Locate the cell with the specified text and output its (X, Y) center coordinate. 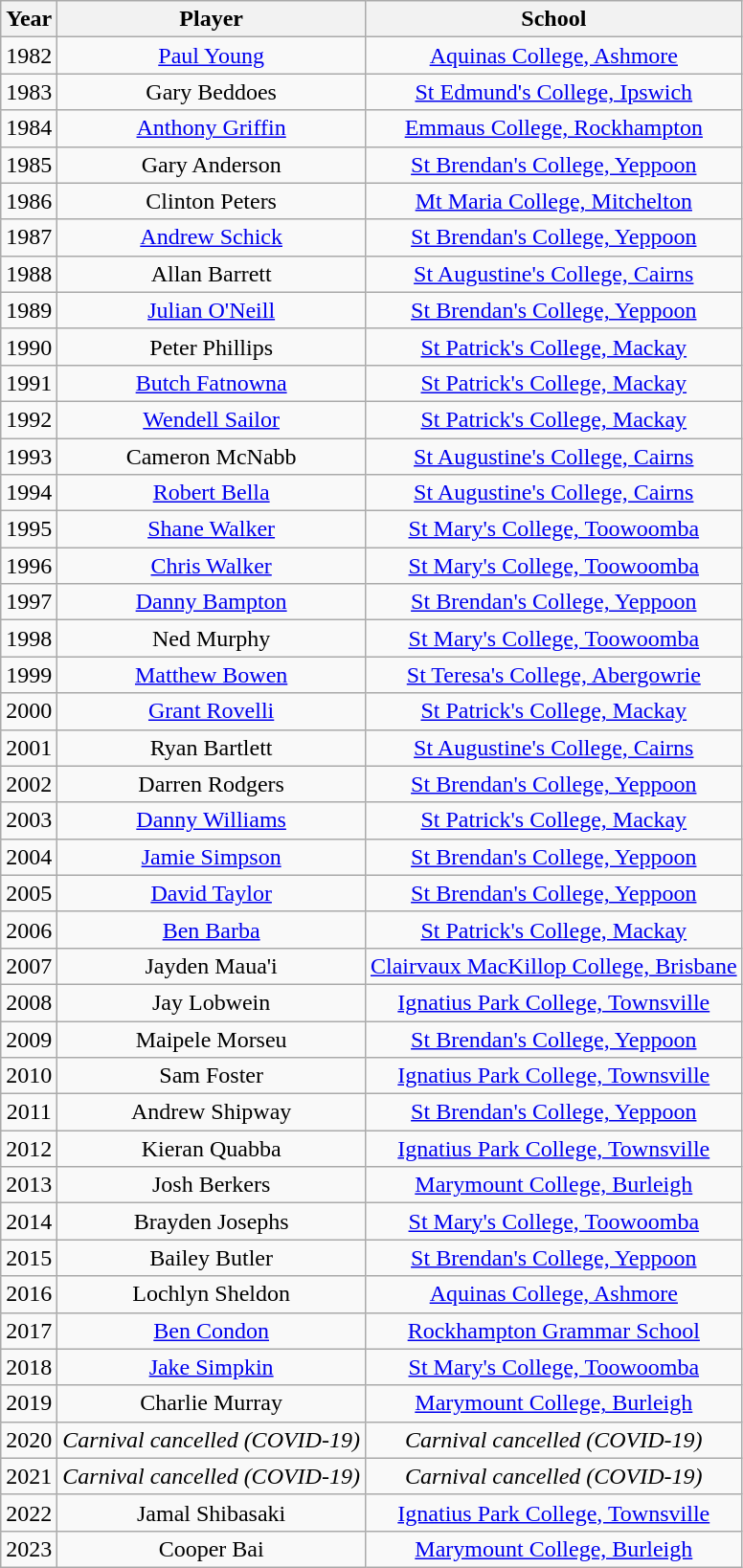
2018 (29, 1367)
Player (212, 19)
1997 (29, 602)
Sam Foster (212, 1076)
2019 (29, 1403)
Jay Lobwein (212, 1002)
2003 (29, 820)
2013 (29, 1185)
Maipele Morseu (212, 1039)
1989 (29, 310)
1993 (29, 457)
1987 (29, 237)
1988 (29, 274)
Julian O'Neill (212, 310)
Darren Rodgers (212, 784)
2014 (29, 1221)
Emmaus College, Rockhampton (553, 128)
Cooper Bai (212, 1549)
Bailey Butler (212, 1258)
1992 (29, 419)
Kieran Quabba (212, 1149)
2001 (29, 748)
1996 (29, 566)
2006 (29, 930)
2002 (29, 784)
2004 (29, 857)
1990 (29, 347)
Gary Beddoes (212, 92)
Ben Condon (212, 1331)
Peter Phillips (212, 347)
2012 (29, 1149)
St Edmund's College, Ipswich (553, 92)
Shane Walker (212, 529)
Andrew Schick (212, 237)
2022 (29, 1512)
2011 (29, 1112)
Josh Berkers (212, 1185)
2005 (29, 893)
Andrew Shipway (212, 1112)
Chris Walker (212, 566)
2017 (29, 1331)
2009 (29, 1039)
Anthony Griffin (212, 128)
Jamal Shibasaki (212, 1512)
2008 (29, 1002)
Ned Murphy (212, 638)
Gary Anderson (212, 165)
2000 (29, 711)
1995 (29, 529)
Cameron McNabb (212, 457)
Wendell Sailor (212, 419)
Ryan Bartlett (212, 748)
Matthew Bowen (212, 675)
2016 (29, 1294)
1984 (29, 128)
2023 (29, 1549)
St Teresa's College, Abergowrie (553, 675)
2015 (29, 1258)
Charlie Murray (212, 1403)
Danny Bampton (212, 602)
2020 (29, 1440)
2021 (29, 1476)
Clairvaux MacKillop College, Brisbane (553, 966)
Jake Simpkin (212, 1367)
1991 (29, 383)
1983 (29, 92)
Grant Rovelli (212, 711)
Robert Bella (212, 493)
2007 (29, 966)
Paul Young (212, 56)
Year (29, 19)
Brayden Josephs (212, 1221)
Clinton Peters (212, 201)
1986 (29, 201)
Rockhampton Grammar School (553, 1331)
1998 (29, 638)
Danny Williams (212, 820)
School (553, 19)
Butch Fatnowna (212, 383)
David Taylor (212, 893)
1985 (29, 165)
Mt Maria College, Mitchelton (553, 201)
Jayden Maua'i (212, 966)
Allan Barrett (212, 274)
2010 (29, 1076)
Lochlyn Sheldon (212, 1294)
1994 (29, 493)
Ben Barba (212, 930)
Jamie Simpson (212, 857)
1982 (29, 56)
1999 (29, 675)
